Capture the cell that displays the provided text and extract its (x, y) central coordinate. 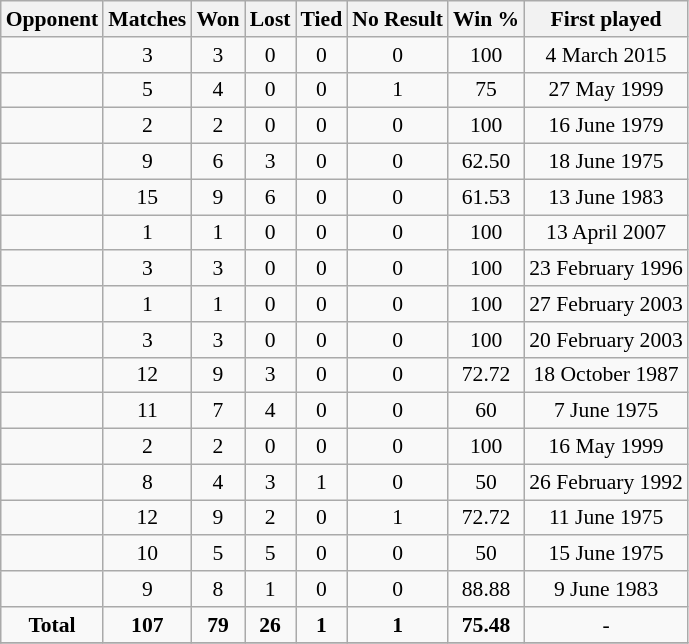
16 June 1979 (606, 126)
88.88 (486, 589)
26 February 1992 (606, 482)
10 (147, 554)
11 June 1975 (606, 518)
62.50 (486, 162)
No Result (398, 19)
107 (147, 625)
Opponent (52, 19)
26 (270, 625)
7 June 1975 (606, 411)
15 June 1975 (606, 554)
Win % (486, 19)
27 February 2003 (606, 304)
13 June 1983 (606, 197)
20 February 2003 (606, 340)
75 (486, 90)
16 May 1999 (606, 447)
Tied (322, 19)
15 (147, 197)
Won (218, 19)
23 February 1996 (606, 269)
Matches (147, 19)
7 (218, 411)
60 (486, 411)
18 June 1975 (606, 162)
18 October 1987 (606, 375)
79 (218, 625)
13 April 2007 (606, 233)
Lost (270, 19)
- (606, 625)
Total (52, 625)
27 May 1999 (606, 90)
61.53 (486, 197)
9 June 1983 (606, 589)
First played (606, 19)
4 March 2015 (606, 55)
75.48 (486, 625)
11 (147, 411)
